Locate the cell with the specified text and output its [X, Y] center coordinate. 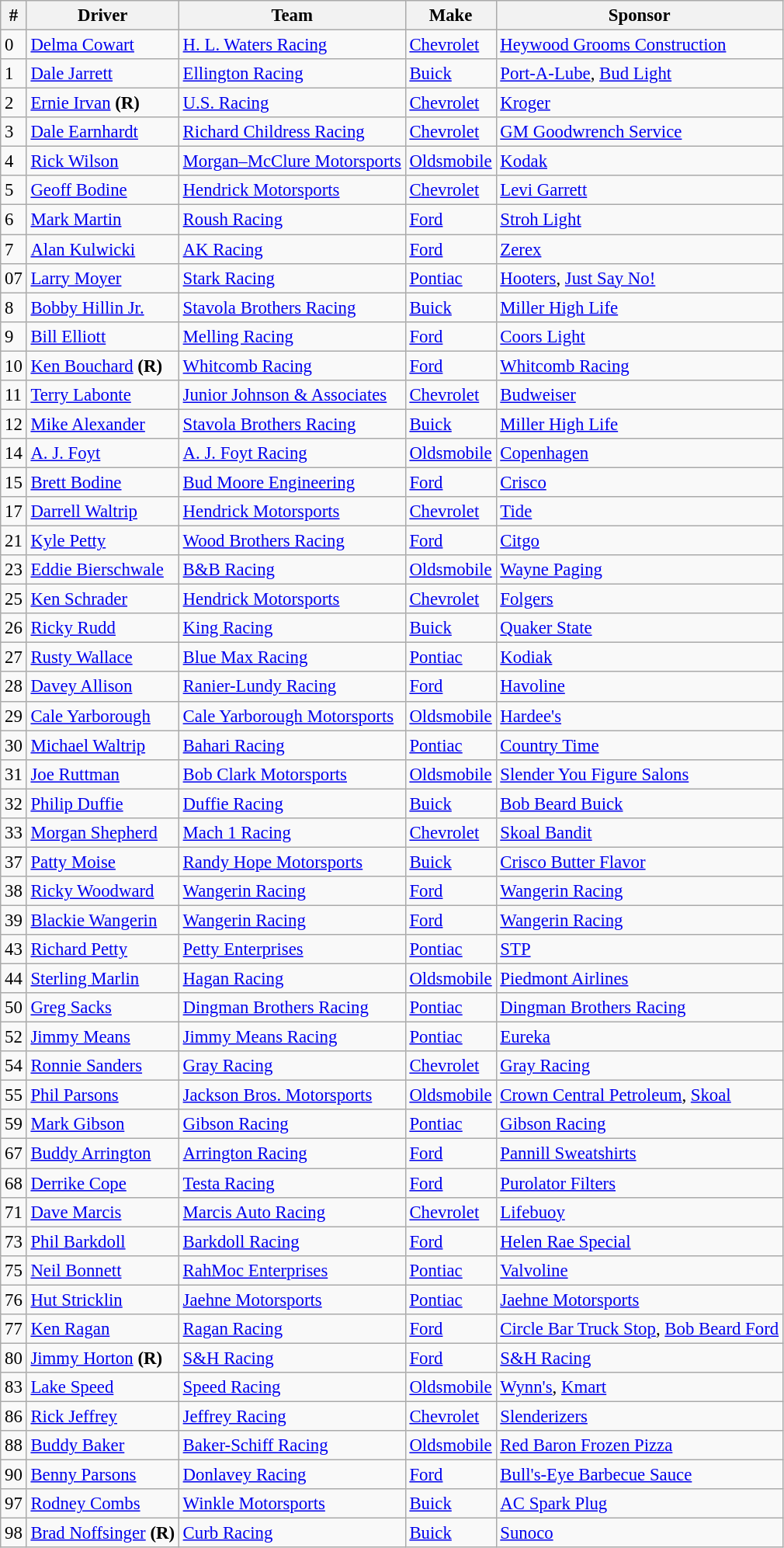
Eureka [640, 1037]
Benny Parsons [102, 1475]
Bahari Racing [292, 745]
97 [14, 1504]
Mike Alexander [102, 424]
Circle Bar Truck Stop, Bob Beard Ford [640, 1329]
Kroger [640, 103]
30 [14, 745]
Curb Racing [292, 1533]
68 [14, 1183]
AK Racing [292, 249]
Darrell Waltrip [102, 512]
Red Baron Frozen Pizza [640, 1446]
B&B Racing [292, 570]
Make [450, 16]
Randy Hope Motorsports [292, 862]
Citgo [640, 541]
Ernie Irvan (R) [102, 103]
Heywood Grooms Construction [640, 45]
21 [14, 541]
Duffie Racing [292, 804]
Ken Ragan [102, 1329]
77 [14, 1329]
Michael Waltrip [102, 745]
Ken Bouchard (R) [102, 366]
Hooters, Just Say No! [640, 278]
U.S. Racing [292, 103]
Piedmont Airlines [640, 979]
Winkle Motorsports [292, 1504]
Lake Speed [102, 1387]
Morgan–McClure Motorsports [292, 161]
Dale Jarrett [102, 74]
73 [14, 1241]
Mach 1 Racing [292, 833]
Country Time [640, 745]
6 [14, 220]
Ken Schrader [102, 599]
1 [14, 74]
Copenhagen [640, 453]
Phil Barkdoll [102, 1241]
Rick Jeffrey [102, 1416]
26 [14, 628]
Blackie Wangerin [102, 920]
Buddy Arrington [102, 1154]
23 [14, 570]
Folgers [640, 599]
Wood Brothers Racing [292, 541]
90 [14, 1475]
Mark Martin [102, 220]
Alan Kulwicki [102, 249]
Hut Stricklin [102, 1300]
Buddy Baker [102, 1446]
# [14, 16]
8 [14, 307]
14 [14, 453]
RahMoc Enterprises [292, 1270]
Lifebuoy [640, 1212]
Neil Bonnett [102, 1270]
STP [640, 949]
7 [14, 249]
Roush Racing [292, 220]
Barkdoll Racing [292, 1241]
Dave Marcis [102, 1212]
Joe Ruttman [102, 774]
Brad Noffsinger (R) [102, 1533]
Jimmy Means Racing [292, 1037]
Kodak [640, 161]
Jimmy Horton (R) [102, 1358]
Bobby Hillin Jr. [102, 307]
52 [14, 1037]
Baker-Schiff Racing [292, 1446]
55 [14, 1095]
Sterling Marlin [102, 979]
Jackson Bros. Motorsports [292, 1095]
Skoal Bandit [640, 833]
07 [14, 278]
A. J. Foyt [102, 453]
Greg Sacks [102, 1008]
Stark Racing [292, 278]
Ronnie Sanders [102, 1066]
Sponsor [640, 16]
Derrike Cope [102, 1183]
Havoline [640, 687]
Hagan Racing [292, 979]
10 [14, 366]
12 [14, 424]
Bud Moore Engineering [292, 482]
Ranier-Lundy Racing [292, 687]
Tide [640, 512]
75 [14, 1270]
Stroh Light [640, 220]
Cale Yarborough [102, 716]
33 [14, 833]
Marcis Auto Racing [292, 1212]
Levi Garrett [640, 190]
Donlavey Racing [292, 1475]
44 [14, 979]
29 [14, 716]
Crown Central Petroleum, Skoal [640, 1095]
17 [14, 512]
Arrington Racing [292, 1154]
H. L. Waters Racing [292, 45]
Bob Beard Buick [640, 804]
Helen Rae Special [640, 1241]
98 [14, 1533]
Davey Allison [102, 687]
Hardee's [640, 716]
0 [14, 45]
2 [14, 103]
25 [14, 599]
Bull's-Eye Barbecue Sauce [640, 1475]
Cale Yarborough Motorsports [292, 716]
Rusty Wallace [102, 658]
Geoff Bodine [102, 190]
Slenderizers [640, 1416]
67 [14, 1154]
Driver [102, 16]
Kyle Petty [102, 541]
Coors Light [640, 336]
Crisco Butter Flavor [640, 862]
AC Spark Plug [640, 1504]
Rodney Combs [102, 1504]
15 [14, 482]
Brett Bodine [102, 482]
Crisco [640, 482]
Rick Wilson [102, 161]
Larry Moyer [102, 278]
Melling Racing [292, 336]
Bill Elliott [102, 336]
Ricky Rudd [102, 628]
5 [14, 190]
Ellington Racing [292, 74]
9 [14, 336]
39 [14, 920]
Wynn's, Kmart [640, 1387]
83 [14, 1387]
Phil Parsons [102, 1095]
Testa Racing [292, 1183]
Mark Gibson [102, 1125]
Junior Johnson & Associates [292, 395]
Pannill Sweatshirts [640, 1154]
Dale Earnhardt [102, 132]
11 [14, 395]
Morgan Shepherd [102, 833]
Sunoco [640, 1533]
Zerex [640, 249]
Delma Cowart [102, 45]
Richard Petty [102, 949]
Port-A-Lube, Bud Light [640, 74]
Blue Max Racing [292, 658]
Speed Racing [292, 1387]
88 [14, 1446]
King Racing [292, 628]
Petty Enterprises [292, 949]
3 [14, 132]
71 [14, 1212]
54 [14, 1066]
Budweiser [640, 395]
A. J. Foyt Racing [292, 453]
59 [14, 1125]
Jimmy Means [102, 1037]
32 [14, 804]
Philip Duffie [102, 804]
80 [14, 1358]
Ricky Woodward [102, 891]
GM Goodwrench Service [640, 132]
86 [14, 1416]
50 [14, 1008]
43 [14, 949]
27 [14, 658]
28 [14, 687]
Team [292, 16]
76 [14, 1300]
Quaker State [640, 628]
Bob Clark Motorsports [292, 774]
Richard Childress Racing [292, 132]
Purolator Filters [640, 1183]
37 [14, 862]
Jeffrey Racing [292, 1416]
Ragan Racing [292, 1329]
38 [14, 891]
Wayne Paging [640, 570]
Patty Moise [102, 862]
Terry Labonte [102, 395]
Valvoline [640, 1270]
Kodiak [640, 658]
Eddie Bierschwale [102, 570]
31 [14, 774]
Slender You Figure Salons [640, 774]
4 [14, 161]
